Locate the cell with the specified text and output its (X, Y) center coordinate. 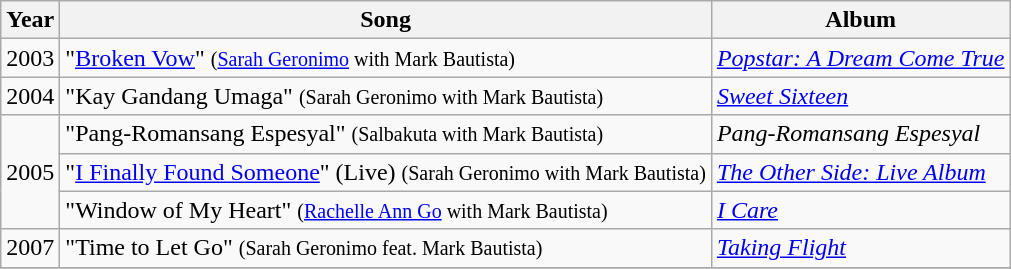
2004 (30, 96)
2005 (30, 172)
"Kay Gandang Umaga" (Sarah Geronimo with Mark Bautista) (386, 96)
Taking Flight (860, 248)
I Care (860, 210)
"Broken Vow" (Sarah Geronimo with Mark Bautista) (386, 58)
Popstar: A Dream Come True (860, 58)
"Time to Let Go" (Sarah Geronimo feat. Mark Bautista) (386, 248)
2007 (30, 248)
2003 (30, 58)
"Window of My Heart" (Rachelle Ann Go with Mark Bautista) (386, 210)
The Other Side: Live Album (860, 172)
Sweet Sixteen (860, 96)
"Pang-Romansang Espesyal" (Salbakuta with Mark Bautista) (386, 134)
Year (30, 20)
Song (386, 20)
Pang-Romansang Espesyal (860, 134)
"I Finally Found Someone" (Live) (Sarah Geronimo with Mark Bautista) (386, 172)
Album (860, 20)
